Output the [X, Y] coordinate of the center of the cell containing the given text.  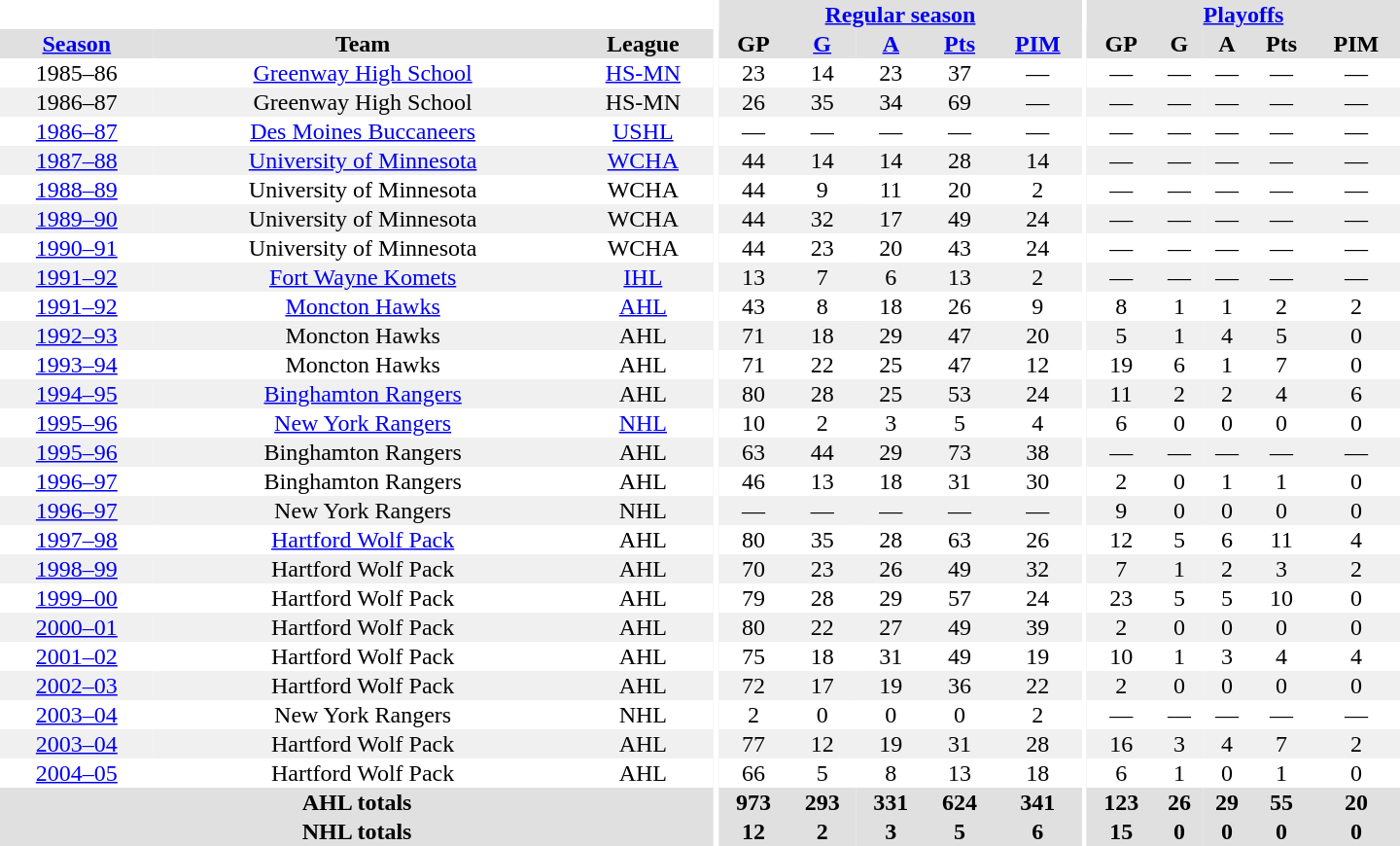
73 [961, 452]
37 [961, 73]
1994–95 [77, 394]
Regular season [900, 15]
69 [961, 102]
27 [891, 627]
36 [961, 686]
Season [77, 44]
USHL [644, 131]
1993–94 [77, 365]
1992–93 [77, 335]
1990–91 [77, 248]
IHL [644, 277]
77 [754, 744]
38 [1037, 452]
39 [1037, 627]
46 [754, 481]
79 [754, 598]
1985–86 [77, 73]
72 [754, 686]
53 [961, 394]
NHL totals [357, 831]
1988–89 [77, 190]
1998–99 [77, 569]
2001–02 [77, 656]
Team [364, 44]
1997–98 [77, 540]
34 [891, 102]
16 [1122, 744]
123 [1122, 802]
55 [1281, 802]
1987–88 [77, 160]
AHL totals [357, 802]
1999–00 [77, 598]
League [644, 44]
973 [754, 802]
624 [961, 802]
57 [961, 598]
1989–90 [77, 219]
2002–03 [77, 686]
70 [754, 569]
75 [754, 656]
66 [754, 773]
30 [1037, 481]
15 [1122, 831]
331 [891, 802]
Des Moines Buccaneers [364, 131]
Playoffs [1243, 15]
2004–05 [77, 773]
293 [822, 802]
341 [1037, 802]
2000–01 [77, 627]
Fort Wayne Komets [364, 277]
